Locate the cell with the specified text and output its [X, Y] center coordinate. 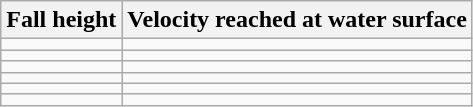
Velocity reached at water surface [298, 20]
Fall height [62, 20]
